Determine the (x, y) coordinate at the center of the cell enclosing the given text.  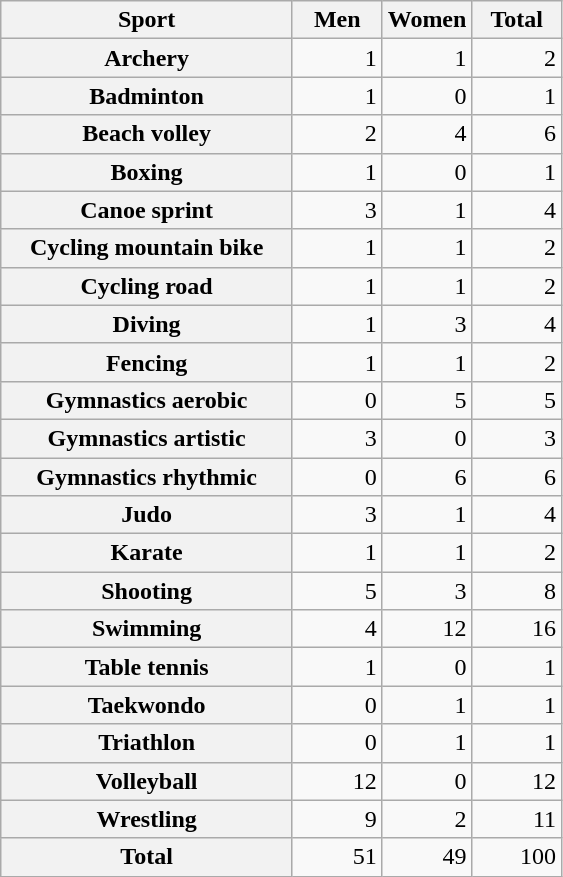
Karate (147, 553)
Triathlon (147, 743)
Gymnastics rhythmic (147, 477)
Sport (147, 20)
Taekwondo (147, 705)
9 (337, 819)
8 (517, 591)
11 (517, 819)
Archery (147, 58)
16 (517, 629)
Table tennis (147, 667)
49 (427, 857)
Judo (147, 515)
Volleyball (147, 781)
Cycling mountain bike (147, 248)
Swimming (147, 629)
Cycling road (147, 286)
Beach volley (147, 134)
Canoe sprint (147, 210)
Wrestling (147, 819)
100 (517, 857)
51 (337, 857)
Gymnastics artistic (147, 438)
Badminton (147, 96)
Fencing (147, 362)
Diving (147, 324)
Shooting (147, 591)
Boxing (147, 172)
Men (337, 20)
Women (427, 20)
Gymnastics aerobic (147, 400)
